Identify which cell holds the provided text, then report its (X, Y) central coordinate. 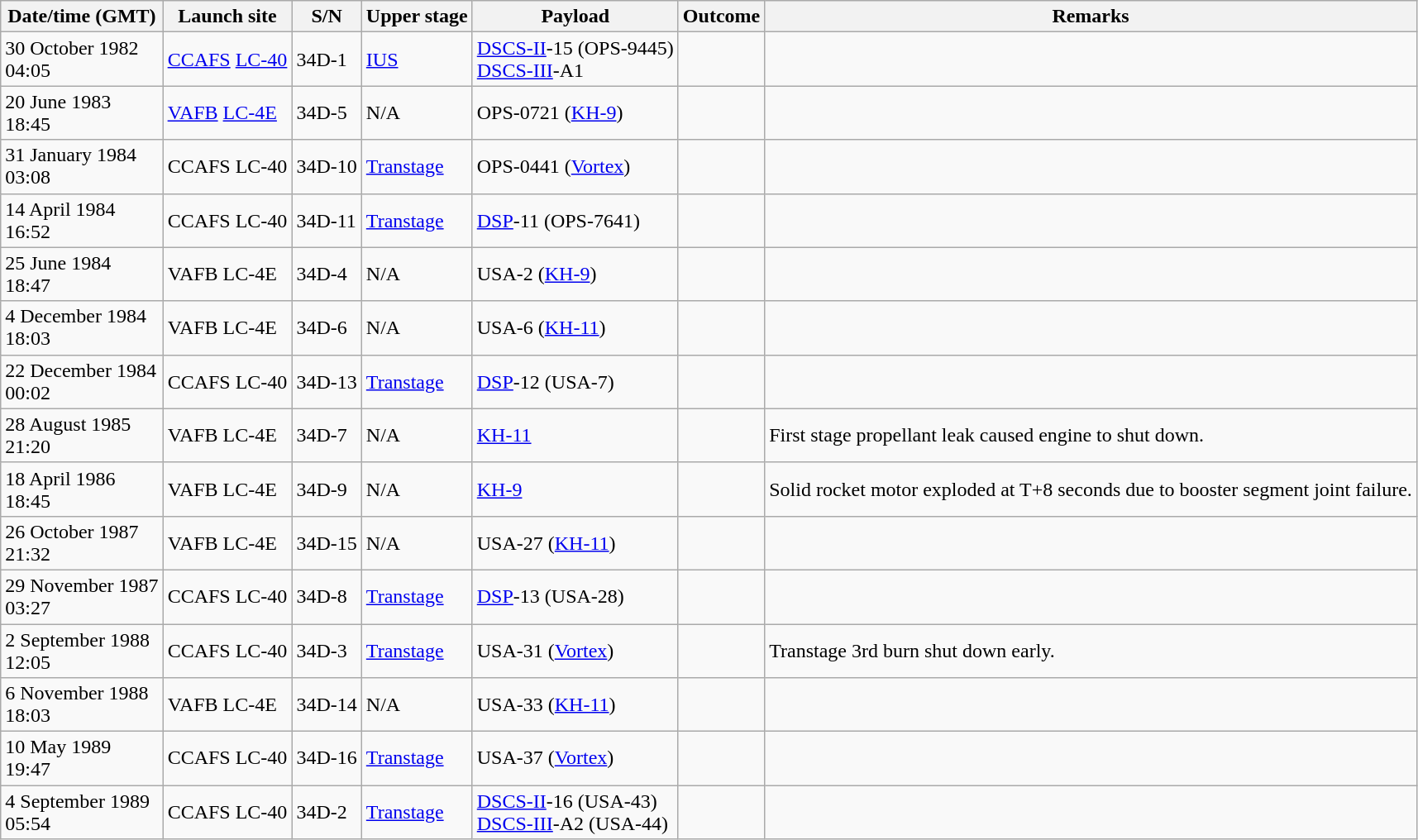
DSP-12 (USA-7) (575, 382)
2 September 198812:05 (82, 650)
4 December 198418:03 (82, 327)
First stage propellant leak caused engine to shut down. (1091, 435)
IUS (417, 60)
USA-37 (Vortex) (575, 759)
6 November 198818:03 (82, 704)
USA-27 (KH-11) (575, 542)
34D-8 (327, 597)
34D-13 (327, 382)
USA-31 (Vortex) (575, 650)
4 September 198905:54 (82, 812)
34D-4 (327, 274)
Launch site (227, 17)
25 June 198418:47 (82, 274)
OPS-0441 (Vortex) (575, 167)
34D-5 (327, 112)
34D-11 (327, 220)
34D-15 (327, 542)
34D-9 (327, 489)
34D-2 (327, 812)
KH-11 (575, 435)
Transtage 3rd burn shut down early. (1091, 650)
34D-6 (327, 327)
DSP-11 (OPS-7641) (575, 220)
34D-14 (327, 704)
Solid rocket motor exploded at T+8 seconds due to booster segment joint failure. (1091, 489)
10 May 198919:47 (82, 759)
34D-1 (327, 60)
Remarks (1091, 17)
Upper stage (417, 17)
22 December 198400:02 (82, 382)
Payload (575, 17)
DSCS-II-16 (USA-43)DSCS-III-A2 (USA-44) (575, 812)
26 October 198721:32 (82, 542)
20 June 198318:45 (82, 112)
34D-7 (327, 435)
18 April 198618:45 (82, 489)
KH-9 (575, 489)
29 November 198703:27 (82, 597)
USA-6 (KH-11) (575, 327)
34D-16 (327, 759)
34D-3 (327, 650)
28 August 198521:20 (82, 435)
31 January 198403:08 (82, 167)
34D-10 (327, 167)
14 April 198416:52 (82, 220)
Outcome (721, 17)
USA-33 (KH-11) (575, 704)
S/N (327, 17)
USA-2 (KH-9) (575, 274)
Date/time (GMT) (82, 17)
DSP-13 (USA-28) (575, 597)
30 October 198204:05 (82, 60)
DSCS-II-15 (OPS-9445)DSCS-III-A1 (575, 60)
OPS-0721 (KH-9) (575, 112)
